For the text-containing cell, return its midpoint in (x, y) coordinate format. 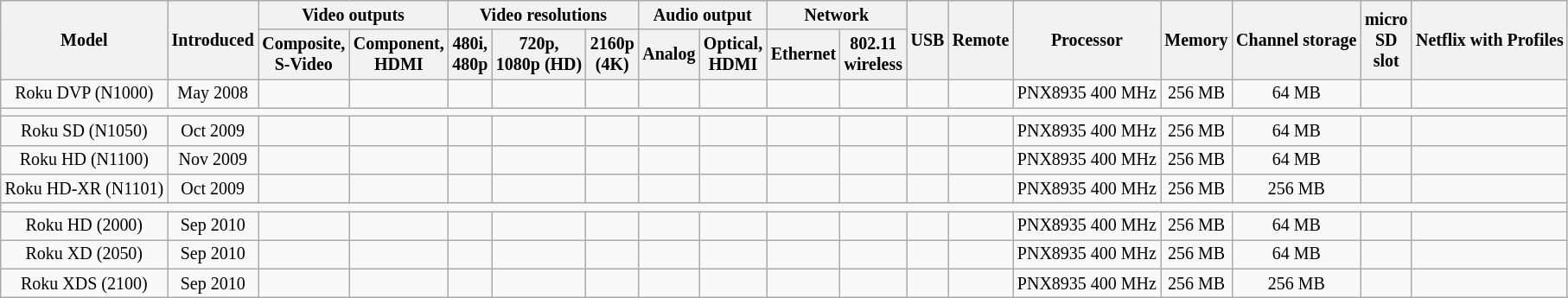
Remote (980, 40)
2160p(4K) (612, 55)
Roku SD (N1050) (85, 131)
Model (85, 40)
Roku HD-XR (N1101) (85, 188)
Ethernet (804, 55)
Nov 2009 (213, 159)
Video outputs (353, 16)
May 2008 (213, 93)
micro SD slot (1386, 40)
Introduced (213, 40)
Netflix with Profiles (1489, 40)
Processor (1087, 40)
480i,480p (470, 55)
Memory (1196, 40)
Composite,S-Video (303, 55)
Channel storage (1297, 40)
Roku HD (2000) (85, 226)
Optical,HDMI (733, 55)
Audio output (703, 16)
Analog (669, 55)
USB (927, 40)
Roku HD (N1100) (85, 159)
Video resolutions (543, 16)
720p,1080p (HD) (539, 55)
Component,HDMI (398, 55)
Roku XDS (2100) (85, 283)
802.11wireless (873, 55)
Network (837, 16)
Roku XD (2050) (85, 254)
Roku DVP (N1000) (85, 93)
